Extract the [X, Y] coordinate from the center of the cell holding the provided text.  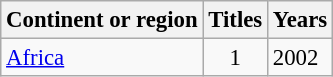
1 [236, 58]
Years [300, 20]
Titles [236, 20]
Africa [102, 58]
2002 [300, 58]
Continent or region [102, 20]
